Output the (x, y) coordinate of the center of the cell containing the given text.  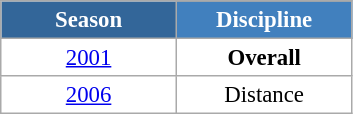
Distance (264, 95)
2006 (89, 95)
2001 (89, 58)
Discipline (264, 20)
Overall (264, 58)
Season (89, 20)
